Search for the cell housing the specified text and yield its [x, y] center coordinate. 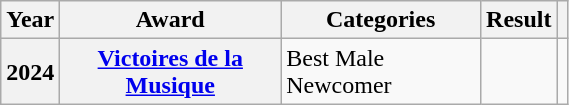
Year [30, 20]
2024 [30, 72]
Result [519, 20]
Victoires de la Musique [170, 72]
Best Male Newcomer [381, 72]
Categories [381, 20]
Award [170, 20]
